Output the [x, y] coordinate of the center of the cell containing the given text.  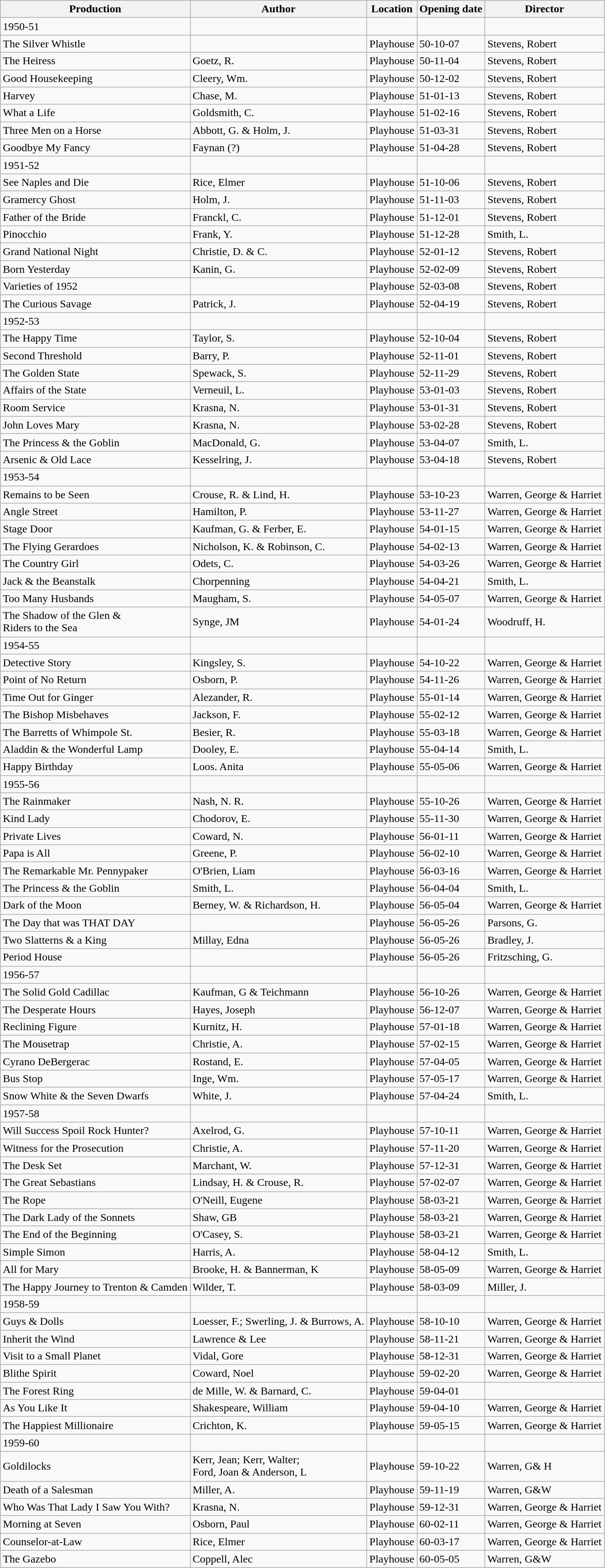
52-03-08 [451, 286]
1954-55 [95, 645]
Production [95, 9]
53-04-07 [451, 442]
53-11-27 [451, 512]
Director [544, 9]
Simple Simon [95, 1252]
Varieties of 1952 [95, 286]
56-05-04 [451, 905]
Vidal, Gore [278, 1356]
What a Life [95, 113]
53-04-18 [451, 460]
Kerr, Jean; Kerr, Walter;Ford, Joan & Anderson, L [278, 1466]
1951-52 [95, 165]
O'Brien, Liam [278, 871]
56-01-11 [451, 836]
1959-60 [95, 1443]
The Solid Gold Cadillac [95, 992]
The Flying Gerardoes [95, 547]
Father of the Bride [95, 217]
Born Yesterday [95, 269]
O'Neill, Eugene [278, 1200]
Opening date [451, 9]
Kaufman, G. & Ferber, E. [278, 529]
Goodbye My Fancy [95, 148]
Miller, A. [278, 1490]
Osborn, P. [278, 680]
Kanin, G. [278, 269]
Marchant, W. [278, 1165]
1957-58 [95, 1113]
57-10-11 [451, 1131]
Arsenic & Old Lace [95, 460]
John Loves Mary [95, 425]
59-10-22 [451, 1466]
Coppell, Alec [278, 1559]
Alezander, R. [278, 697]
56-04-04 [451, 888]
The Dark Lady of the Sonnets [95, 1217]
Room Service [95, 408]
60-02-11 [451, 1524]
55-03-18 [451, 732]
The Day that was THAT DAY [95, 923]
56-12-07 [451, 1009]
59-02-20 [451, 1374]
Reclining Figure [95, 1027]
Dooley, E. [278, 749]
Death of a Salesman [95, 1490]
Chase, M. [278, 96]
1952-53 [95, 321]
55-11-30 [451, 819]
The End of the Beginning [95, 1235]
Faynan (?) [278, 148]
57-02-15 [451, 1044]
54-10-22 [451, 663]
52-04-19 [451, 304]
59-11-19 [451, 1490]
Nicholson, K. & Robinson, C. [278, 547]
51-12-01 [451, 217]
56-10-26 [451, 992]
MacDonald, G. [278, 442]
58-12-31 [451, 1356]
51-04-28 [451, 148]
Harris, A. [278, 1252]
Barry, P. [278, 356]
51-02-16 [451, 113]
Shaw, GB [278, 1217]
51-01-13 [451, 96]
58-03-09 [451, 1287]
The Heiress [95, 61]
Morning at Seven [95, 1524]
57-05-17 [451, 1079]
55-10-26 [451, 802]
The Rainmaker [95, 802]
Woodruff, H. [544, 622]
Hayes, Joseph [278, 1009]
55-04-14 [451, 749]
Inherit the Wind [95, 1338]
55-02-12 [451, 715]
54-04-21 [451, 581]
Verneuil, L. [278, 390]
52-11-29 [451, 373]
Coward, N. [278, 836]
51-10-06 [451, 182]
The Forest Ring [95, 1391]
Holm, J. [278, 199]
Three Men on a Horse [95, 130]
54-03-26 [451, 564]
Blithe Spirit [95, 1374]
Remains to be Seen [95, 494]
54-02-13 [451, 547]
60-05-05 [451, 1559]
Aladdin & the Wonderful Lamp [95, 749]
The Happiest Millionaire [95, 1425]
Wilder, T. [278, 1287]
51-11-03 [451, 199]
Loos. Anita [278, 766]
Two Slatterns & a King [95, 940]
Lawrence & Lee [278, 1338]
1953-54 [95, 477]
50-11-04 [451, 61]
Patrick, J. [278, 304]
Inge, Wm. [278, 1079]
The Desperate Hours [95, 1009]
Berney, W. & Richardson, H. [278, 905]
Private Lives [95, 836]
1955-56 [95, 784]
Gramercy Ghost [95, 199]
Counselor-at-Law [95, 1542]
Jackson, F. [278, 715]
The Remarkable Mr. Pennypaker [95, 871]
Brooke, H. & Bannerman, K [278, 1269]
53-01-31 [451, 408]
58-04-12 [451, 1252]
57-04-24 [451, 1096]
56-02-10 [451, 853]
Witness for the Prosecution [95, 1148]
The Shadow of the Glen &Riders to the Sea [95, 622]
Rostand, E. [278, 1062]
Grand National Night [95, 252]
Besier, R. [278, 732]
Nash, N. R. [278, 802]
Pinocchio [95, 235]
Goldsmith, C. [278, 113]
Chorpenning [278, 581]
Will Success Spoil Rock Hunter? [95, 1131]
The Bishop Misbehaves [95, 715]
Crichton, K. [278, 1425]
58-11-21 [451, 1338]
59-05-15 [451, 1425]
Cleery, Wm. [278, 78]
Second Threshold [95, 356]
Axelrod, G. [278, 1131]
Who Was That Lady I Saw You With? [95, 1507]
Goetz, R. [278, 61]
58-10-10 [451, 1321]
Christie, D. & C. [278, 252]
54-01-24 [451, 622]
51-03-31 [451, 130]
Millay, Edna [278, 940]
1956-57 [95, 975]
58-05-09 [451, 1269]
Cyrano DeBergerac [95, 1062]
The Great Sebastians [95, 1183]
Period House [95, 957]
52-11-01 [451, 356]
The Barretts of Whimpole St. [95, 732]
White, J. [278, 1096]
50-10-07 [451, 44]
59-12-31 [451, 1507]
Author [278, 9]
The Desk Set [95, 1165]
Maugham, S. [278, 598]
The Happy Journey to Trenton & Camden [95, 1287]
Fritzsching, G. [544, 957]
Bradley, J. [544, 940]
O'Casey, S. [278, 1235]
Dark of the Moon [95, 905]
Affairs of the State [95, 390]
54-11-26 [451, 680]
Good Housekeeping [95, 78]
Odets, C. [278, 564]
Point of No Return [95, 680]
Kurnitz, H. [278, 1027]
59-04-01 [451, 1391]
60-03-17 [451, 1542]
52-01-12 [451, 252]
56-03-16 [451, 871]
Hamilton, P. [278, 512]
The Silver Whistle [95, 44]
Kesselring, J. [278, 460]
57-12-31 [451, 1165]
See Naples and Die [95, 182]
Lindsay, H. & Crouse, R. [278, 1183]
Too Many Husbands [95, 598]
53-10-23 [451, 494]
Time Out for Ginger [95, 697]
The Country Girl [95, 564]
The Golden State [95, 373]
The Happy Time [95, 338]
Kind Lady [95, 819]
Greene, P. [278, 853]
Guys & Dolls [95, 1321]
Detective Story [95, 663]
59-04-10 [451, 1408]
Warren, G& H [544, 1466]
Kingsley, S. [278, 663]
Frank, Y. [278, 235]
Shakespeare, William [278, 1408]
Visit to a Small Planet [95, 1356]
52-10-04 [451, 338]
54-01-15 [451, 529]
Crouse, R. & Lind, H. [278, 494]
Taylor, S. [278, 338]
Synge, JM [278, 622]
Parsons, G. [544, 923]
Happy Birthday [95, 766]
53-01-03 [451, 390]
de Mille, W. & Barnard, C. [278, 1391]
The Curious Savage [95, 304]
57-02-07 [451, 1183]
52-02-09 [451, 269]
Osborn, Paul [278, 1524]
Miller, J. [544, 1287]
1958-59 [95, 1304]
55-05-06 [451, 766]
Angle Street [95, 512]
Kaufman, G & Teichmann [278, 992]
Chodorov, E. [278, 819]
The Mousetrap [95, 1044]
Papa is All [95, 853]
Jack & the Beanstalk [95, 581]
50-12-02 [451, 78]
57-01-18 [451, 1027]
57-04-05 [451, 1062]
Goldilocks [95, 1466]
Abbott, G. & Holm, J. [278, 130]
1950-51 [95, 26]
Spewack, S. [278, 373]
The Gazebo [95, 1559]
51-12-28 [451, 235]
55-01-14 [451, 697]
All for Mary [95, 1269]
Snow White & the Seven Dwarfs [95, 1096]
57-11-20 [451, 1148]
Loesser, F.; Swerling, J. & Burrows, A. [278, 1321]
Coward, Noel [278, 1374]
Bus Stop [95, 1079]
The Rope [95, 1200]
Franckl, C. [278, 217]
Location [392, 9]
53-02-28 [451, 425]
Stage Door [95, 529]
As You Like It [95, 1408]
54-05-07 [451, 598]
Harvey [95, 96]
